Return the (x, y) coordinate for the center point of the cell that contains the specified text.  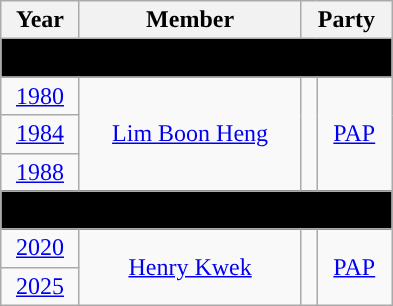
Year (40, 20)
Constituency abolished (1991 – 2020) (196, 210)
1984 (40, 134)
Henry Kwek (190, 267)
Formation (196, 58)
2020 (40, 248)
1980 (40, 96)
1988 (40, 172)
Member (190, 20)
Lim Boon Heng (190, 134)
Party (346, 20)
2025 (40, 286)
